Identify which cell holds the provided text, then report its [x, y] central coordinate. 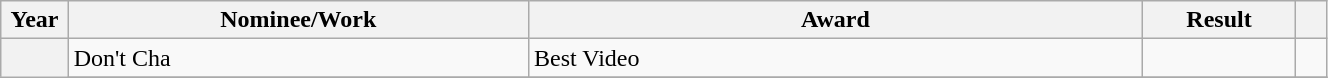
Award [835, 20]
Year [34, 20]
Nominee/Work [298, 20]
Result [1218, 20]
Best Video [835, 58]
Don't Cha [298, 58]
